From the cell containing the given text, extract its center point as [X, Y] coordinate. 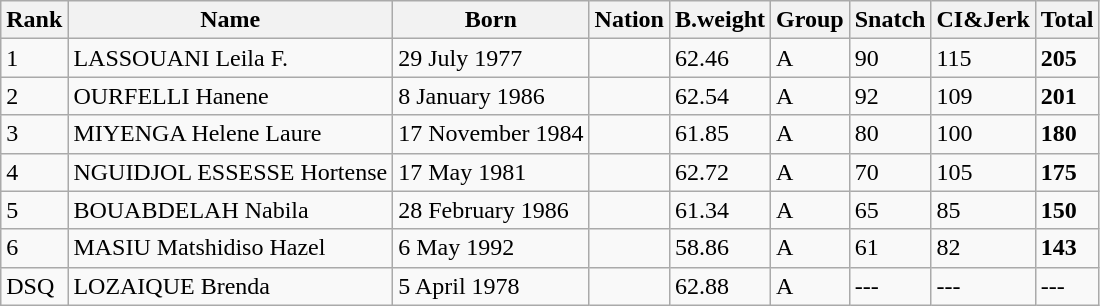
62.46 [720, 58]
85 [983, 210]
92 [890, 96]
6 May 1992 [491, 248]
70 [890, 172]
105 [983, 172]
205 [1067, 58]
MIYENGA Helene Laure [230, 134]
80 [890, 134]
5 [34, 210]
Snatch [890, 20]
201 [1067, 96]
6 [34, 248]
Born [491, 20]
28 February 1986 [491, 210]
62.54 [720, 96]
100 [983, 134]
17 May 1981 [491, 172]
3 [34, 134]
82 [983, 248]
DSQ [34, 286]
58.86 [720, 248]
Group [810, 20]
1 [34, 58]
61.34 [720, 210]
150 [1067, 210]
Total [1067, 20]
61.85 [720, 134]
5 April 1978 [491, 286]
B.weight [720, 20]
Nation [629, 20]
LOZAIQUE Brenda [230, 286]
61 [890, 248]
Rank [34, 20]
109 [983, 96]
90 [890, 58]
29 July 1977 [491, 58]
17 November 1984 [491, 134]
175 [1067, 172]
MASIU Matshidiso Hazel [230, 248]
2 [34, 96]
BOUABDELAH Nabila [230, 210]
65 [890, 210]
CI&Jerk [983, 20]
8 January 1986 [491, 96]
OURFELLI Hanene [230, 96]
LASSOUANI Leila F. [230, 58]
4 [34, 172]
62.88 [720, 286]
NGUIDJOL ESSESSE Hortense [230, 172]
143 [1067, 248]
Name [230, 20]
115 [983, 58]
180 [1067, 134]
62.72 [720, 172]
